Determine the [x, y] coordinate at the center of the cell enclosing the given text.  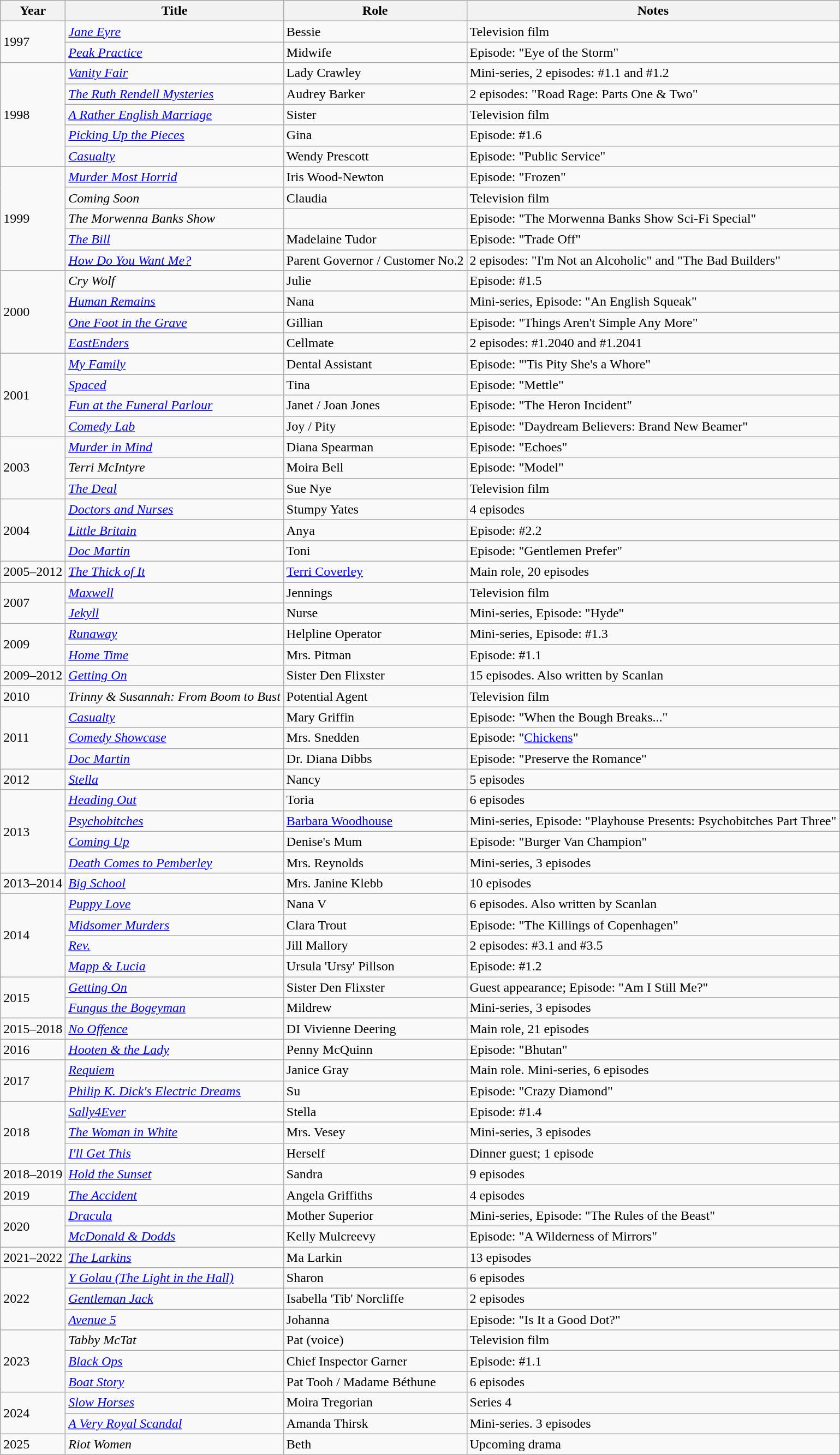
Bessie [375, 32]
5 episodes [653, 779]
Mini-series, Episode: "Hyde" [653, 613]
Terri Coverley [375, 571]
Moira Tregorian [375, 1403]
Jekyll [175, 613]
Human Remains [175, 302]
Episode: "Echoes" [653, 447]
Janice Gray [375, 1070]
Su [375, 1091]
Kelly Mulcreevy [375, 1236]
Beth [375, 1444]
2012 [33, 779]
The Accident [175, 1195]
Helpline Operator [375, 634]
2013–2014 [33, 883]
Runaway [175, 634]
Mrs. Janine Klebb [375, 883]
2025 [33, 1444]
Psychobitches [175, 821]
Trinny & Susannah: From Boom to Bust [175, 696]
Slow Horses [175, 1403]
Barbara Woodhouse [375, 821]
Dracula [175, 1215]
Gina [375, 135]
Coming Up [175, 842]
2015 [33, 998]
Dr. Diana Dibbs [375, 759]
Episode: "Daydream Believers: Brand New Beamer" [653, 426]
Episode: "When the Bough Breaks..." [653, 717]
Cellmate [375, 343]
Parent Governor / Customer No.2 [375, 260]
Herself [375, 1153]
Death Comes to Pemberley [175, 862]
Mrs. Reynolds [375, 862]
Episode: "Model" [653, 468]
Moira Bell [375, 468]
Pat (voice) [375, 1340]
Mildrew [375, 1008]
Philip K. Dick's Electric Dreams [175, 1091]
2 episodes: "Road Rage: Parts One & Two" [653, 94]
The Deal [175, 488]
2017 [33, 1081]
Toni [375, 551]
Angela Griffiths [375, 1195]
Episode: "'Tis Pity She's a Whore" [653, 364]
Janet / Joan Jones [375, 406]
Tabby McTat [175, 1340]
Mary Griffin [375, 717]
Episode: #1.2 [653, 967]
A Rather English Marriage [175, 115]
Year [33, 11]
Mini-series, Episode: "Playhouse Presents: Psychobitches Part Three" [653, 821]
Role [375, 11]
Maxwell [175, 592]
Boat Story [175, 1382]
Home Time [175, 655]
Mrs. Vesey [375, 1132]
Main role, 20 episodes [653, 571]
Episode: "The Killings of Copenhagen" [653, 925]
Murder Most Horrid [175, 177]
Series 4 [653, 1403]
Upcoming drama [653, 1444]
Sandra [375, 1174]
Picking Up the Pieces [175, 135]
Riot Women [175, 1444]
Sue Nye [375, 488]
Diana Spearman [375, 447]
DI Vivienne Deering [375, 1029]
Midsomer Murders [175, 925]
2009–2012 [33, 676]
Episode: "Eye of the Storm" [653, 52]
Amanda Thirsk [375, 1423]
Mini-series, Episode: "An English Squeak" [653, 302]
1997 [33, 42]
Avenue 5 [175, 1320]
Episode: "Is It a Good Dot?" [653, 1320]
Episode: "Preserve the Romance" [653, 759]
2009 [33, 645]
Iris Wood-Newton [375, 177]
Stumpy Yates [375, 509]
Episode: "The Heron Incident" [653, 406]
Spaced [175, 385]
Audrey Barker [375, 94]
2021–2022 [33, 1257]
2013 [33, 831]
Sally4Ever [175, 1112]
Lady Crawley [375, 73]
Clara Trout [375, 925]
Heading Out [175, 800]
2 episodes: #3.1 and #3.5 [653, 946]
2016 [33, 1049]
Peak Practice [175, 52]
Johanna [375, 1320]
Mapp & Lucia [175, 967]
Nurse [375, 613]
2003 [33, 468]
Episode: "Bhutan" [653, 1049]
The Larkins [175, 1257]
Tina [375, 385]
How Do You Want Me? [175, 260]
Episode: "Crazy Diamond" [653, 1091]
6 episodes. Also written by Scanlan [653, 904]
9 episodes [653, 1174]
Ma Larkin [375, 1257]
2011 [33, 738]
Wendy Prescott [375, 156]
Terri McIntyre [175, 468]
Potential Agent [375, 696]
No Offence [175, 1029]
Y Golau (The Light in the Hall) [175, 1278]
Episode: "Frozen" [653, 177]
Gillian [375, 323]
The Woman in White [175, 1132]
Episode: "The Morwenna Banks Show Sci-Fi Special" [653, 218]
My Family [175, 364]
Denise's Mum [375, 842]
Episode: "Chickens" [653, 738]
Mini-series, 2 episodes: #1.1 and #1.2 [653, 73]
Episode: #2.2 [653, 530]
The Thick of It [175, 571]
The Morwenna Banks Show [175, 218]
Claudia [375, 198]
Nancy [375, 779]
Jill Mallory [375, 946]
Joy / Pity [375, 426]
Jane Eyre [175, 32]
Chief Inspector Garner [375, 1361]
13 episodes [653, 1257]
Dinner guest; 1 episode [653, 1153]
A Very Royal Scandal [175, 1423]
Dental Assistant [375, 364]
Title [175, 11]
Comedy Lab [175, 426]
One Foot in the Grave [175, 323]
Little Britain [175, 530]
2023 [33, 1361]
2022 [33, 1299]
Coming Soon [175, 198]
Fun at the Funeral Parlour [175, 406]
Episode: "Public Service" [653, 156]
Puppy Love [175, 904]
2015–2018 [33, 1029]
McDonald & Dodds [175, 1236]
Episode: "Burger Van Champion" [653, 842]
Penny McQuinn [375, 1049]
Episode: "A Wilderness of Mirrors" [653, 1236]
2010 [33, 696]
Cry Wolf [175, 281]
Mrs. Pitman [375, 655]
Guest appearance; Episode: "Am I Still Me?" [653, 987]
Midwife [375, 52]
Nana V [375, 904]
Sister [375, 115]
2024 [33, 1413]
Mother Superior [375, 1215]
Episode: "Gentlemen Prefer" [653, 551]
Pat Tooh / Madame Béthune [375, 1382]
1998 [33, 115]
2 episodes: #1.2040 and #1.2041 [653, 343]
Julie [375, 281]
Rev. [175, 946]
2005–2012 [33, 571]
Doctors and Nurses [175, 509]
Mini-series. 3 episodes [653, 1423]
2014 [33, 935]
15 episodes. Also written by Scanlan [653, 676]
The Bill [175, 239]
Murder in Mind [175, 447]
Vanity Fair [175, 73]
Fungus the Bogeyman [175, 1008]
2020 [33, 1226]
2001 [33, 395]
Hold the Sunset [175, 1174]
Episode: "Trade Off" [653, 239]
2007 [33, 603]
Black Ops [175, 1361]
Requiem [175, 1070]
Gentleman Jack [175, 1299]
Episode: #1.5 [653, 281]
Jennings [375, 592]
EastEnders [175, 343]
2019 [33, 1195]
2 episodes [653, 1299]
2004 [33, 530]
Main role, 21 episodes [653, 1029]
Episode: "Mettle" [653, 385]
I'll Get This [175, 1153]
2018–2019 [33, 1174]
2018 [33, 1132]
Ursula 'Ursy' Pillson [375, 967]
The Ruth Rendell Mysteries [175, 94]
2000 [33, 312]
Mini-series, Episode: #1.3 [653, 634]
Hooten & the Lady [175, 1049]
Episode: #1.4 [653, 1112]
10 episodes [653, 883]
2 episodes: "I'm Not an Alcoholic" and "The Bad Builders" [653, 260]
Toria [375, 800]
Episode: #1.6 [653, 135]
Notes [653, 11]
Mrs. Snedden [375, 738]
Anya [375, 530]
Episode: "Things Aren't Simple Any More" [653, 323]
Madelaine Tudor [375, 239]
Main role. Mini-series, 6 episodes [653, 1070]
1999 [33, 218]
Comedy Showcase [175, 738]
Isabella 'Tib' Norcliffe [375, 1299]
Mini-series, Episode: "The Rules of the Beast" [653, 1215]
Nana [375, 302]
Big School [175, 883]
Sharon [375, 1278]
